Output the (X, Y) coordinate of the center of the cell containing the given text.  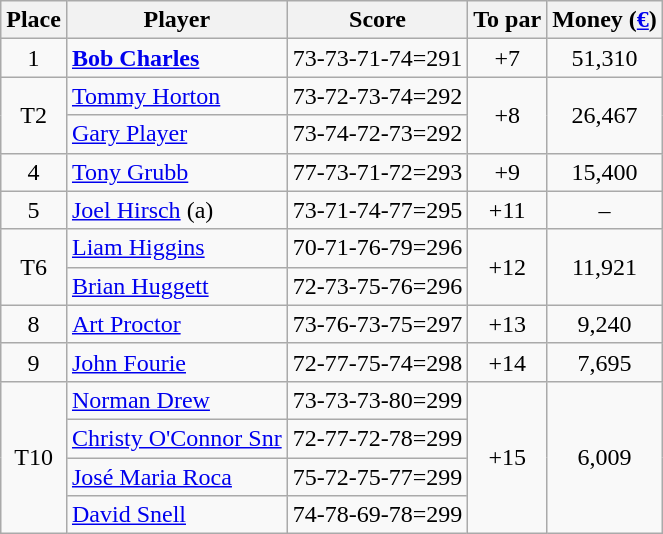
73-71-74-77=295 (378, 210)
77-73-71-72=293 (378, 172)
– (605, 210)
T2 (34, 115)
73-73-71-74=291 (378, 58)
8 (34, 324)
72-77-72-78=299 (378, 438)
Tony Grubb (176, 172)
+13 (508, 324)
26,467 (605, 115)
51,310 (605, 58)
9 (34, 362)
Money (€) (605, 20)
Player (176, 20)
72-77-75-74=298 (378, 362)
74-78-69-78=299 (378, 515)
+11 (508, 210)
75-72-75-77=299 (378, 477)
4 (34, 172)
70-71-76-79=296 (378, 248)
5 (34, 210)
Brian Huggett (176, 286)
73-74-72-73=292 (378, 134)
15,400 (605, 172)
Liam Higgins (176, 248)
11,921 (605, 267)
73-76-73-75=297 (378, 324)
73-72-73-74=292 (378, 96)
1 (34, 58)
9,240 (605, 324)
T6 (34, 267)
Norman Drew (176, 400)
David Snell (176, 515)
To par (508, 20)
+9 (508, 172)
Place (34, 20)
Art Proctor (176, 324)
Bob Charles (176, 58)
Christy O'Connor Snr (176, 438)
72-73-75-76=296 (378, 286)
Gary Player (176, 134)
73-73-73-80=299 (378, 400)
+14 (508, 362)
José Maria Roca (176, 477)
John Fourie (176, 362)
6,009 (605, 457)
Tommy Horton (176, 96)
T10 (34, 457)
+8 (508, 115)
+15 (508, 457)
Score (378, 20)
+12 (508, 267)
Joel Hirsch (a) (176, 210)
+7 (508, 58)
7,695 (605, 362)
